Search for the cell housing the specified text and yield its (x, y) center coordinate. 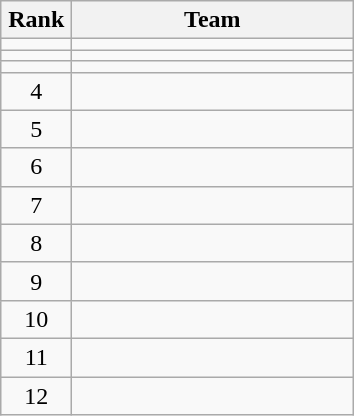
Rank (36, 20)
Team (212, 20)
10 (36, 319)
7 (36, 205)
8 (36, 243)
4 (36, 91)
5 (36, 129)
6 (36, 167)
9 (36, 281)
12 (36, 395)
11 (36, 357)
